Provide the [X, Y] coordinate of the cell's center where the given text is located.  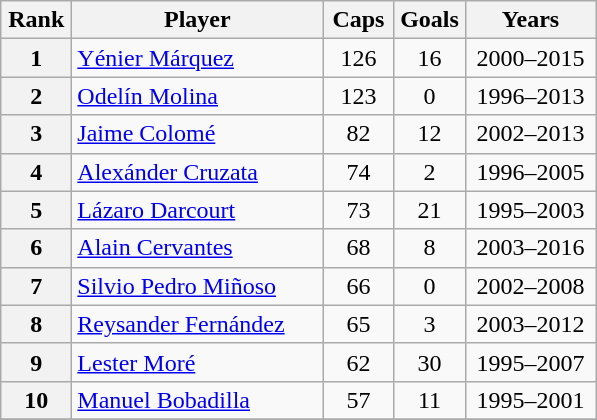
2003–2016 [530, 248]
Rank [36, 20]
11 [430, 400]
65 [358, 324]
1995–2001 [530, 400]
4 [36, 172]
12 [430, 134]
Years [530, 20]
5 [36, 210]
123 [358, 96]
Player [198, 20]
1995–2007 [530, 362]
57 [358, 400]
2002–2013 [530, 134]
Alain Cervantes [198, 248]
Goals [430, 20]
16 [430, 58]
Jaime Colomé [198, 134]
62 [358, 362]
9 [36, 362]
1996–2005 [530, 172]
Reysander Fernández [198, 324]
68 [358, 248]
2003–2012 [530, 324]
73 [358, 210]
1 [36, 58]
Alexánder Cruzata [198, 172]
30 [430, 362]
2000–2015 [530, 58]
Lázaro Darcourt [198, 210]
74 [358, 172]
Caps [358, 20]
21 [430, 210]
82 [358, 134]
6 [36, 248]
2002–2008 [530, 286]
126 [358, 58]
1996–2013 [530, 96]
1995–2003 [530, 210]
Yénier Márquez [198, 58]
66 [358, 286]
7 [36, 286]
Silvio Pedro Miñoso [198, 286]
Manuel Bobadilla [198, 400]
10 [36, 400]
Odelín Molina [198, 96]
Lester Moré [198, 362]
